Pinpoint the cell where the given text exists, returning its [X, Y] midpoint coordinate. 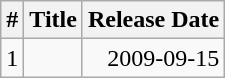
2009-09-15 [153, 58]
# [12, 20]
1 [12, 58]
Title [54, 20]
Release Date [153, 20]
